Extract the (x, y) coordinate from the center of the cell holding the provided text.  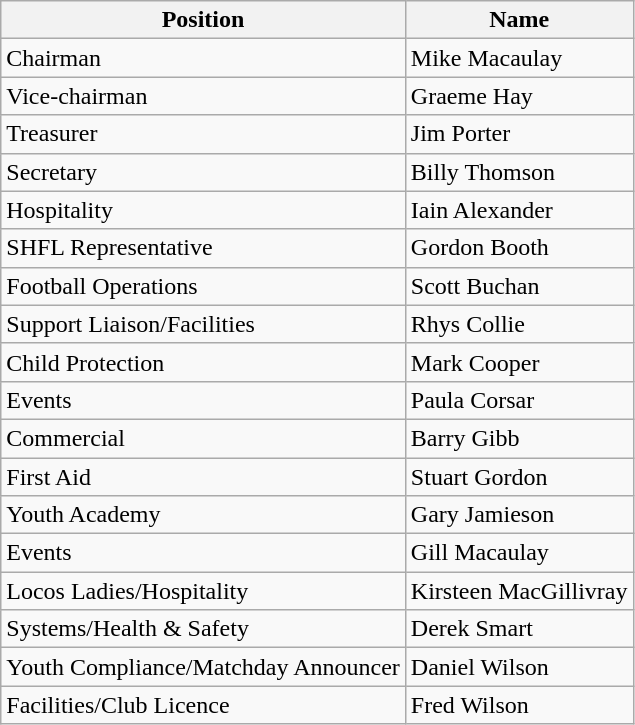
Gary Jamieson (519, 515)
Daniel Wilson (519, 667)
Youth Compliance/Matchday Announcer (204, 667)
Systems/Health & Safety (204, 629)
Treasurer (204, 134)
Billy Thomson (519, 172)
Football Operations (204, 286)
Mike Macaulay (519, 58)
Scott Buchan (519, 286)
First Aid (204, 477)
Child Protection (204, 362)
Facilities/Club Licence (204, 705)
Paula Corsar (519, 400)
Position (204, 20)
Barry Gibb (519, 438)
SHFL Representative (204, 248)
Mark Cooper (519, 362)
Graeme Hay (519, 96)
Fred Wilson (519, 705)
Derek Smart (519, 629)
Gordon Booth (519, 248)
Secretary (204, 172)
Locos Ladies/Hospitality (204, 591)
Youth Academy (204, 515)
Iain Alexander (519, 210)
Jim Porter (519, 134)
Kirsteen MacGillivray (519, 591)
Gill Macaulay (519, 553)
Rhys Collie (519, 324)
Commercial (204, 438)
Name (519, 20)
Support Liaison/Facilities (204, 324)
Vice-chairman (204, 96)
Hospitality (204, 210)
Stuart Gordon (519, 477)
Chairman (204, 58)
